For the text-containing cell, return its midpoint in (X, Y) coordinate format. 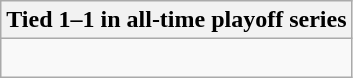
Tied 1–1 in all-time playoff series (176, 20)
